Search for the cell housing the specified text and yield its (X, Y) center coordinate. 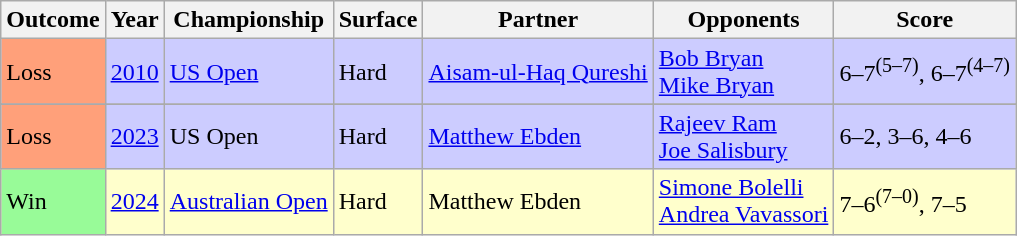
2010 (134, 72)
6–2, 3–6, 4–6 (925, 136)
2023 (134, 136)
Outcome (53, 20)
Australian Open (248, 202)
Simone Bolelli Andrea Vavassori (744, 202)
Bob Bryan Mike Bryan (744, 72)
Rajeev Ram Joe Salisbury (744, 136)
7–6(7–0), 7–5 (925, 202)
2024 (134, 202)
Aisam-ul-Haq Qureshi (538, 72)
Score (925, 20)
Year (134, 20)
Championship (248, 20)
Partner (538, 20)
6–7(5–7), 6–7(4–7) (925, 72)
Win (53, 202)
Surface (378, 20)
Opponents (744, 20)
